Capture the cell that displays the provided text and extract its [x, y] central coordinate. 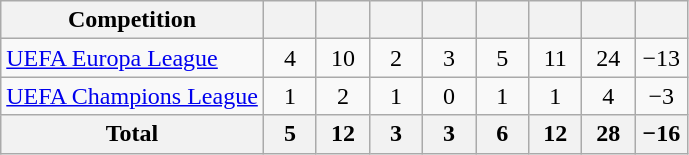
10 [342, 58]
11 [556, 58]
UEFA Champions League [132, 96]
UEFA Europa League [132, 58]
−3 [662, 96]
−13 [662, 58]
24 [608, 58]
Competition [132, 20]
28 [608, 134]
6 [502, 134]
Total [132, 134]
−16 [662, 134]
0 [450, 96]
